Extract the [X, Y] coordinate from the center of the cell holding the provided text.  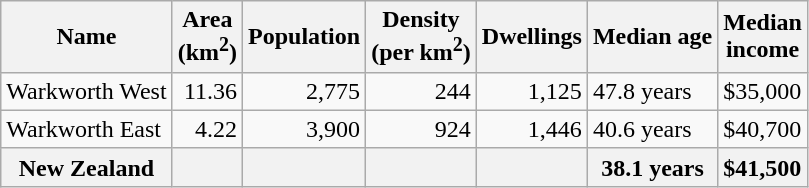
Population [304, 37]
$40,700 [763, 129]
New Zealand [86, 167]
1,446 [532, 129]
40.6 years [652, 129]
Density(per km2) [422, 37]
1,125 [532, 91]
47.8 years [652, 91]
2,775 [304, 91]
$41,500 [763, 167]
3,900 [304, 129]
924 [422, 129]
Dwellings [532, 37]
Area(km2) [207, 37]
Warkworth West [86, 91]
Name [86, 37]
244 [422, 91]
Warkworth East [86, 129]
38.1 years [652, 167]
$35,000 [763, 91]
11.36 [207, 91]
Median age [652, 37]
4.22 [207, 129]
Medianincome [763, 37]
